Determine the (x, y) coordinate at the center of the cell enclosing the given text.  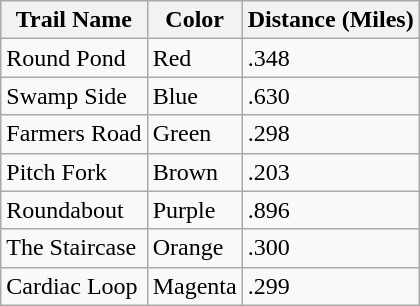
Cardiac Loop (74, 286)
.348 (330, 58)
Purple (194, 210)
Distance (Miles) (330, 20)
Orange (194, 248)
Blue (194, 96)
Trail Name (74, 20)
Swamp Side (74, 96)
.299 (330, 286)
Round Pond (74, 58)
.298 (330, 134)
.630 (330, 96)
Red (194, 58)
.896 (330, 210)
.300 (330, 248)
Pitch Fork (74, 172)
The Staircase (74, 248)
Green (194, 134)
Farmers Road (74, 134)
Color (194, 20)
Roundabout (74, 210)
Brown (194, 172)
Magenta (194, 286)
.203 (330, 172)
